Provide the [X, Y] coordinate of the cell's center where the given text is located.  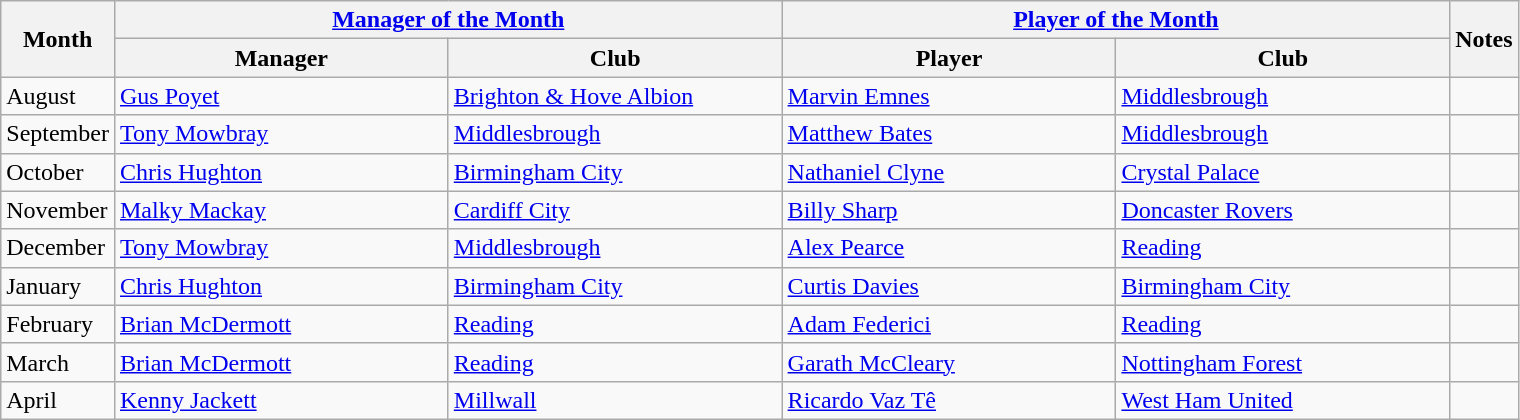
Matthew Bates [949, 134]
West Ham United [1283, 400]
Brighton & Hove Albion [615, 96]
April [58, 400]
Manager [281, 58]
Player of the Month [1116, 20]
Adam Federici [949, 324]
Marvin Emnes [949, 96]
December [58, 248]
Malky Mackay [281, 210]
March [58, 362]
Month [58, 39]
January [58, 286]
Gus Poyet [281, 96]
September [58, 134]
November [58, 210]
Cardiff City [615, 210]
Nottingham Forest [1283, 362]
Ricardo Vaz Tê [949, 400]
Billy Sharp [949, 210]
August [58, 96]
Alex Pearce [949, 248]
Manager of the Month [448, 20]
Crystal Palace [1283, 172]
Curtis Davies [949, 286]
Doncaster Rovers [1283, 210]
Millwall [615, 400]
Garath McCleary [949, 362]
Notes [1484, 39]
October [58, 172]
Kenny Jackett [281, 400]
February [58, 324]
Player [949, 58]
Nathaniel Clyne [949, 172]
